Identify which cell holds the provided text, then report its (x, y) central coordinate. 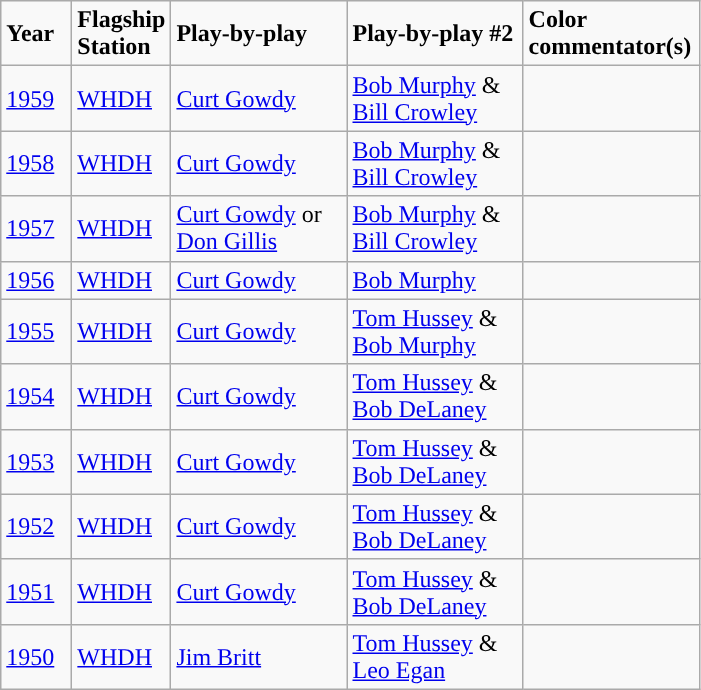
1951 (36, 592)
Tom Hussey & Leo Egan (435, 656)
1955 (36, 332)
Flagship Station (122, 34)
1953 (36, 462)
Bob Murphy (435, 280)
1957 (36, 228)
1950 (36, 656)
Year (36, 34)
1956 (36, 280)
Color commentator(s) (611, 34)
1959 (36, 98)
Jim Britt (259, 656)
Curt Gowdy or Don Gillis (259, 228)
1954 (36, 396)
Play-by-play (259, 34)
1952 (36, 526)
1958 (36, 164)
Play-by-play #2 (435, 34)
Tom Hussey & Bob Murphy (435, 332)
